Find where the given text appears and provide that cell's center as [x, y] coordinate. 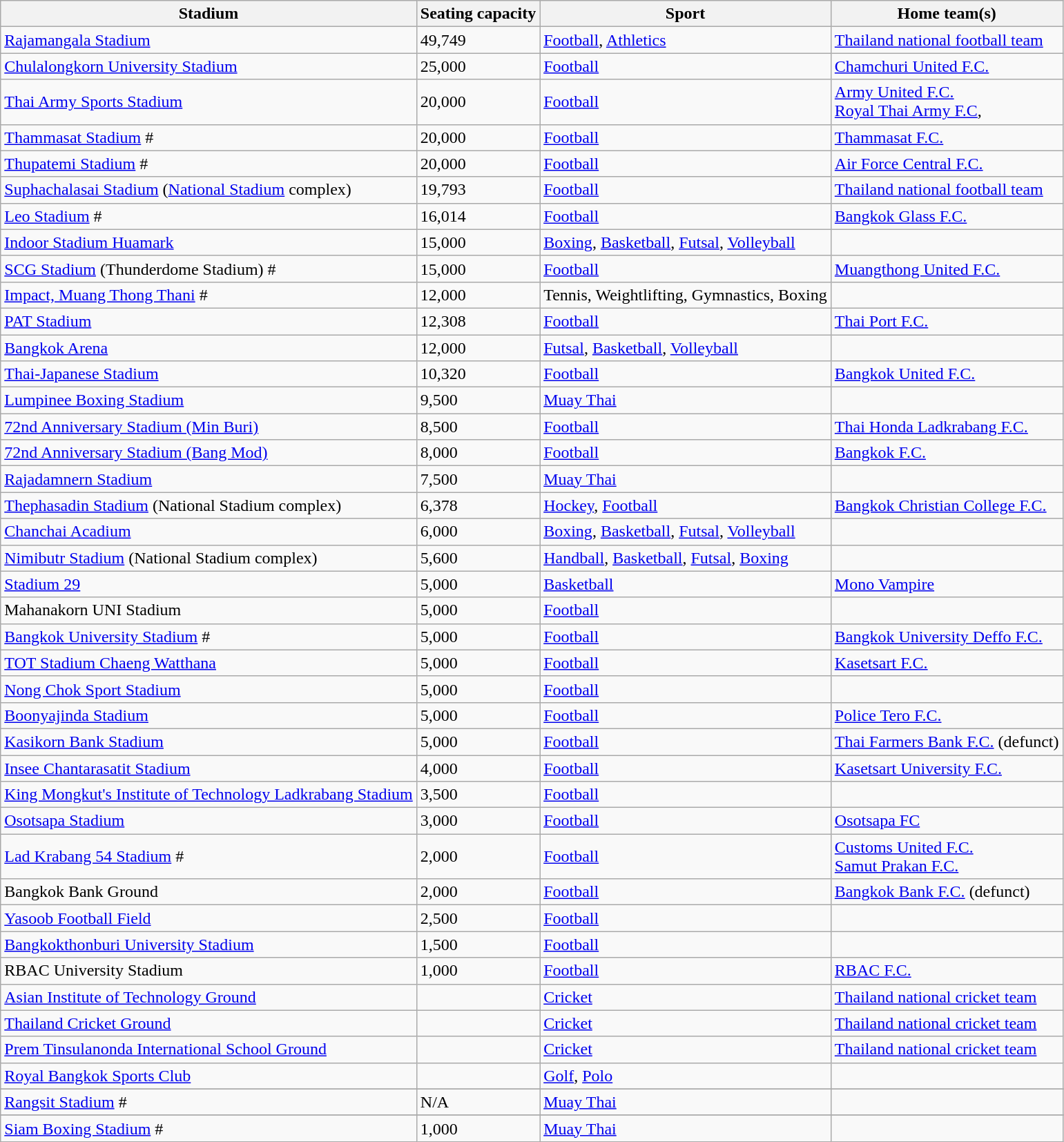
10,320 [478, 374]
Army United F.C.Royal Thai Army F.C, [947, 102]
Thai Port F.C. [947, 321]
Nimibutr Stadium (National Stadium complex) [209, 558]
Thupatemi Stadium # [209, 164]
Basketball [686, 584]
6,378 [478, 505]
Thephasadin Stadium (National Stadium complex) [209, 505]
Leo Stadium # [209, 216]
Osotsapa FC [947, 821]
Bangkok Arena [209, 347]
Impact, Muang Thong Thani # [209, 295]
RBAC F.C. [947, 971]
Chanchai Acadium [209, 532]
Asian Institute of Technology Ground [209, 997]
Bangkokthonburi University Stadium [209, 945]
2,500 [478, 918]
19,793 [478, 190]
PAT Stadium [209, 321]
Seating capacity [478, 14]
Sport [686, 14]
12,308 [478, 321]
Boonyajinda Stadium [209, 715]
Yasoob Football Field [209, 918]
Bangkok Bank Ground [209, 892]
5,600 [478, 558]
Muangthong United F.C. [947, 269]
Thai Honda Ladkrabang F.C. [947, 427]
RBAC University Stadium [209, 971]
TOT Stadium Chaeng Watthana [209, 663]
Tennis, Weightlifting, Gymnastics, Boxing [686, 295]
Osotsapa Stadium [209, 821]
Bangkok United F.C. [947, 374]
1,500 [478, 945]
7,500 [478, 479]
Kasikorn Bank Stadium [209, 742]
Bangkok University Deffo F.C. [947, 637]
Thailand Cricket Ground [209, 1023]
Siam Boxing Stadium # [209, 1128]
Royal Bangkok Sports Club [209, 1076]
Stadium 29 [209, 584]
Police Tero F.C. [947, 715]
Air Force Central F.C. [947, 164]
Rangsit Stadium # [209, 1102]
Thai Farmers Bank F.C. (defunct) [947, 742]
Prem Tinsulanonda International School Ground [209, 1049]
Thammasat Stadium # [209, 137]
Lumpinee Boxing Stadium [209, 400]
Lad Krabang 54 Stadium # [209, 856]
Mahanakorn UNI Stadium [209, 610]
Nong Chok Sport Stadium [209, 689]
8,500 [478, 427]
Insee Chantarasatit Stadium [209, 768]
25,000 [478, 66]
9,500 [478, 400]
Bangkok Glass F.C. [947, 216]
Suphachalasai Stadium (National Stadium complex) [209, 190]
16,014 [478, 216]
Bangkok F.C. [947, 453]
Futsal, Basketball, Volleyball [686, 347]
Hockey, Football [686, 505]
Bangkok Bank F.C. (defunct) [947, 892]
6,000 [478, 532]
Kasetsart F.C. [947, 663]
Kasetsart University F.C. [947, 768]
Bangkok Christian College F.C. [947, 505]
Bangkok University Stadium # [209, 637]
SCG Stadium (Thunderdome Stadium) # [209, 269]
Thammasat F.C. [947, 137]
Rajadamnern Stadium [209, 479]
Customs United F.C.Samut Prakan F.C. [947, 856]
Rajamangala Stadium [209, 40]
Indoor Stadium Huamark [209, 242]
Home team(s) [947, 14]
Golf, Polo [686, 1076]
Stadium [209, 14]
49,749 [478, 40]
Thai-Japanese Stadium [209, 374]
N/A [478, 1102]
8,000 [478, 453]
Football, Athletics [686, 40]
3,500 [478, 795]
4,000 [478, 768]
Chamchuri United F.C. [947, 66]
3,000 [478, 821]
Mono Vampire [947, 584]
Chulalongkorn University Stadium [209, 66]
72nd Anniversary Stadium (Bang Mod) [209, 453]
King Mongkut's Institute of Technology Ladkrabang Stadium [209, 795]
Thai Army Sports Stadium [209, 102]
Handball, Basketball, Futsal, Boxing [686, 558]
72nd Anniversary Stadium (Min Buri) [209, 427]
